Return the (X, Y) coordinate for the center point of the cell that contains the specified text.  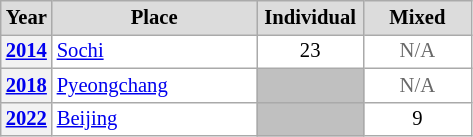
9 (418, 119)
Sochi (154, 51)
Place (154, 17)
Beijing (154, 119)
2014 (26, 51)
Mixed (418, 17)
Year (26, 17)
23 (310, 51)
Individual (310, 17)
Pyeongchang (154, 85)
2018 (26, 85)
2022 (26, 119)
